Scan for the cell matching the given text and deliver its (x, y) coordinate at center. 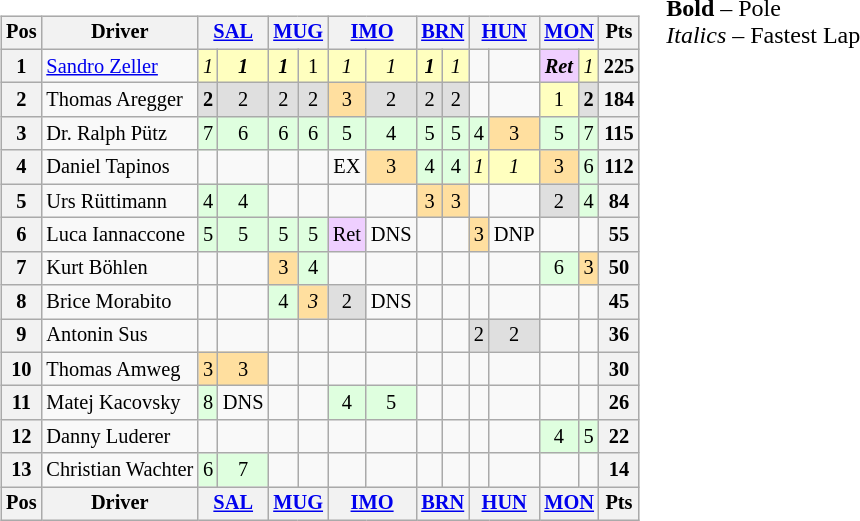
9 (21, 336)
Danny Luderer (120, 437)
115 (619, 134)
Kurt Böhlen (120, 268)
14 (619, 470)
55 (619, 235)
Matej Kacovsky (120, 403)
36 (619, 336)
12 (21, 437)
50 (619, 268)
Dr. Ralph Pütz (120, 134)
26 (619, 403)
Urs Rüttimann (120, 201)
22 (619, 437)
Antonin Sus (120, 336)
Sandro Zeller (120, 66)
Thomas Amweg (120, 369)
30 (619, 369)
10 (21, 369)
Luca Iannaccone (120, 235)
EX (347, 167)
Brice Morabito (120, 302)
13 (21, 470)
225 (619, 66)
DNP (514, 235)
84 (619, 201)
45 (619, 302)
184 (619, 100)
Daniel Tapinos (120, 167)
Thomas Aregger (120, 100)
112 (619, 167)
Christian Wachter (120, 470)
11 (21, 403)
